Pinpoint the cell where the given text exists, returning its [X, Y] midpoint coordinate. 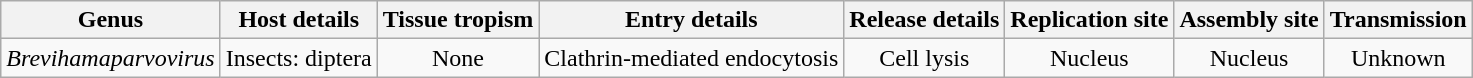
Cell lysis [924, 58]
Entry details [692, 20]
Host details [298, 20]
None [458, 58]
Genus [110, 20]
Assembly site [1249, 20]
Unknown [1398, 58]
Tissue tropism [458, 20]
Release details [924, 20]
Clathrin-mediated endocytosis [692, 58]
Transmission [1398, 20]
Replication site [1090, 20]
Brevihamaparvovirus [110, 58]
Insects: diptera [298, 58]
